From the cell containing the given text, extract its center point as [x, y] coordinate. 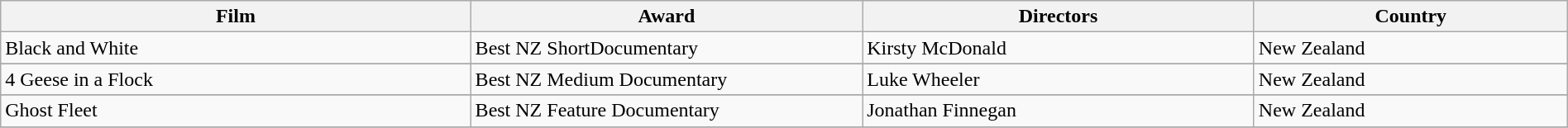
Country [1411, 17]
Black and White [236, 48]
Directors [1059, 17]
4 Geese in a Flock [236, 79]
Film [236, 17]
Best NZ Medium Documentary [667, 79]
Award [667, 17]
Best NZ Feature Documentary [667, 111]
Kirsty McDonald [1059, 48]
Jonathan Finnegan [1059, 111]
Best NZ ShortDocumentary [667, 48]
Luke Wheeler [1059, 79]
Ghost Fleet [236, 111]
